Identify which cell holds the provided text, then report its (X, Y) central coordinate. 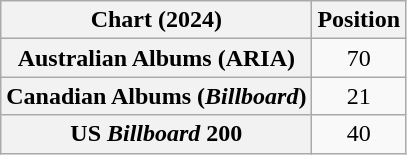
Position (359, 20)
US Billboard 200 (156, 134)
Canadian Albums (Billboard) (156, 96)
70 (359, 58)
Australian Albums (ARIA) (156, 58)
Chart (2024) (156, 20)
40 (359, 134)
21 (359, 96)
